Provide the (X, Y) coordinate of the cell's center where the given text is located.  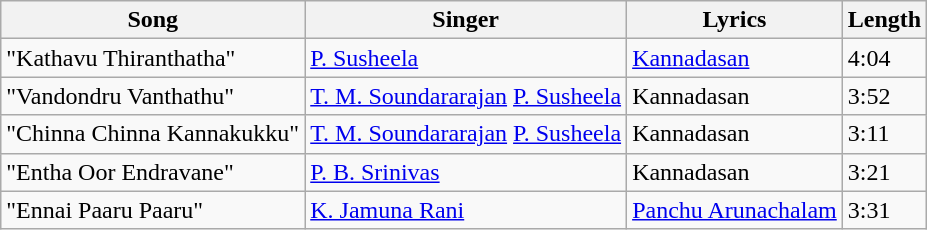
"Kathavu Thiranthatha" (153, 58)
"Chinna Chinna Kannakukku" (153, 134)
Song (153, 20)
"Entha Oor Endravane" (153, 172)
3:31 (884, 210)
3:21 (884, 172)
Lyrics (735, 20)
P. B. Srinivas (466, 172)
Singer (466, 20)
P. Susheela (466, 58)
Panchu Arunachalam (735, 210)
K. Jamuna Rani (466, 210)
3:52 (884, 96)
"Vandondru Vanthathu" (153, 96)
4:04 (884, 58)
3:11 (884, 134)
Length (884, 20)
"Ennai Paaru Paaru" (153, 210)
